Pinpoint the cell where the given text exists, returning its (X, Y) midpoint coordinate. 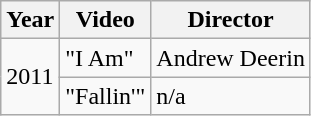
"Fallin'" (106, 96)
Andrew Deerin (231, 58)
Year (30, 20)
"I Am" (106, 58)
Director (231, 20)
n/a (231, 96)
2011 (30, 77)
Video (106, 20)
